Extract the [X, Y] coordinate from the center of the cell holding the provided text.  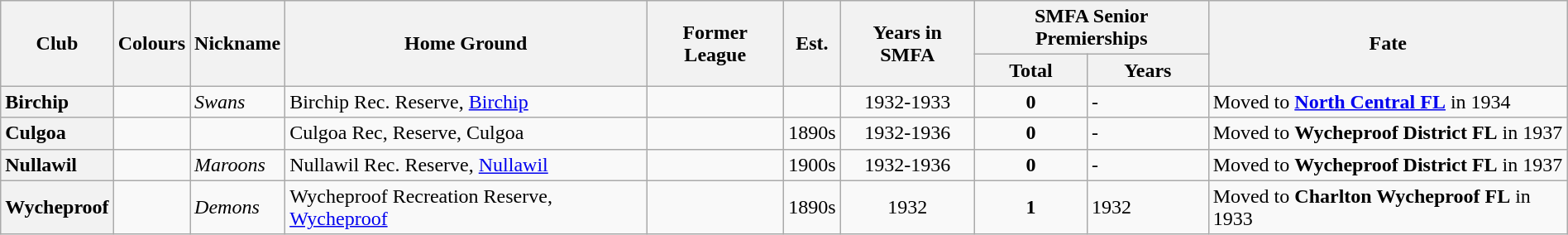
Club [57, 43]
Colours [151, 43]
Culgoa Rec, Reserve, Culgoa [466, 133]
1 [1030, 207]
Maroons [238, 165]
Moved to North Central FL in 1934 [1388, 102]
Wycheproof Recreation Reserve, Wycheproof [466, 207]
Est. [812, 43]
Nullawil [57, 165]
Home Ground [466, 43]
Former League [715, 43]
1900s [812, 165]
Moved to Charlton Wycheproof FL in 1933 [1388, 207]
Years [1148, 70]
Nickname [238, 43]
Swans [238, 102]
Wycheproof [57, 207]
Fate [1388, 43]
SMFA Senior Premierships [1092, 28]
Total [1030, 70]
Nullawil Rec. Reserve, Nullawil [466, 165]
Birchip [57, 102]
Demons [238, 207]
Years in SMFA [907, 43]
1932-1933 [907, 102]
Birchip Rec. Reserve, Birchip [466, 102]
Culgoa [57, 133]
